Determine the (X, Y) coordinate at the center of the cell enclosing the given text.  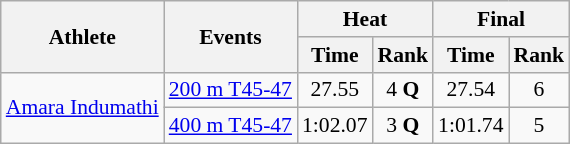
3 Q (402, 126)
400 m T45-47 (230, 126)
27.54 (470, 90)
Final (501, 19)
Amara Indumathi (82, 108)
Heat (365, 19)
4 Q (402, 90)
5 (540, 126)
1:01.74 (470, 126)
Athlete (82, 36)
27.55 (334, 90)
6 (540, 90)
Events (230, 36)
200 m T45-47 (230, 90)
1:02.07 (334, 126)
